Extract the (X, Y) coordinate from the center of the cell holding the provided text.  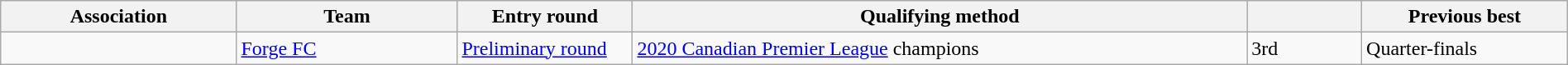
Qualifying method (939, 17)
3rd (1305, 48)
2020 Canadian Premier League champions (939, 48)
Previous best (1465, 17)
Quarter-finals (1465, 48)
Forge FC (347, 48)
Team (347, 17)
Entry round (545, 17)
Association (119, 17)
Preliminary round (545, 48)
